Return the (x, y) coordinate for the center point of the cell that contains the specified text.  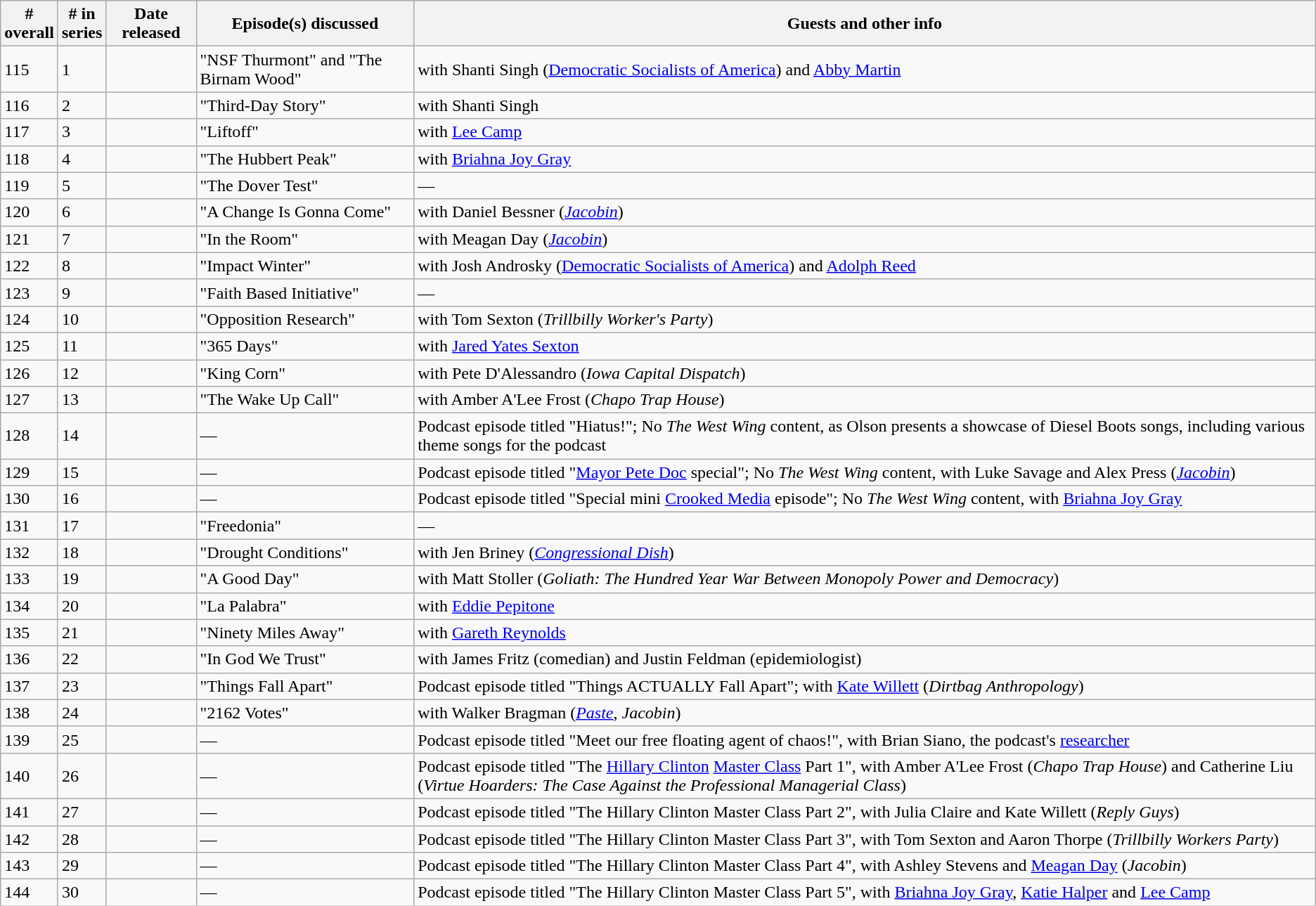
with Briahna Joy Gray (865, 159)
Podcast episode titled "Meet our free floating agent of chaos!", with Brian Siano, the podcast's researcher (865, 739)
27 (82, 812)
with Pete D'Alessandro (Iowa Capital Dispatch) (865, 373)
126 (30, 373)
Podcast episode titled "The Hillary Clinton Master Class Part 2", with Julia Claire and Kate Willett (Reply Guys) (865, 812)
19 (82, 579)
121 (30, 239)
Podcast episode titled "The Hillary Clinton Master Class Part 4", with Ashley Stevens and Meagan Day (Jacobin) (865, 866)
6 (82, 212)
131 (30, 526)
"Third-Day Story" (305, 105)
10 (82, 319)
22 (82, 659)
12 (82, 373)
23 (82, 686)
26 (82, 776)
"2162 Votes" (305, 713)
134 (30, 606)
"In God We Trust" (305, 659)
"A Good Day" (305, 579)
"The Wake Up Call" (305, 400)
with Shanti Singh (865, 105)
Podcast episode titled "The Hillary Clinton Master Class Part 3", with Tom Sexton and Aaron Thorpe (Trillbilly Workers Party) (865, 839)
with Shanti Singh (Democratic Socialists of America) and Abby Martin (865, 69)
"Opposition Research" (305, 319)
"Freedonia" (305, 526)
3 (82, 132)
29 (82, 866)
Podcast episode titled "Special mini Crooked Media episode"; No The West Wing content, with Briahna Joy Gray (865, 499)
Guests and other info (865, 24)
with Daniel Bessner (Jacobin) (865, 212)
116 (30, 105)
Podcast episode titled "Things ACTUALLY Fall Apart"; with Kate Willett (Dirtbag Anthropology) (865, 686)
143 (30, 866)
5 (82, 186)
141 (30, 812)
136 (30, 659)
with Josh Androsky (Democratic Socialists of America) and Adolph Reed (865, 266)
21 (82, 633)
"A Change Is Gonna Come" (305, 212)
with Jared Yates Sexton (865, 346)
with Lee Camp (865, 132)
125 (30, 346)
127 (30, 400)
11 (82, 346)
with Gareth Reynolds (865, 633)
with Jen Briney (Congressional Dish) (865, 552)
"365 Days" (305, 346)
139 (30, 739)
9 (82, 292)
with Matt Stoller (Goliath: The Hundred Year War Between Monopoly Power and Democracy) (865, 579)
15 (82, 472)
115 (30, 69)
"Liftoff" (305, 132)
25 (82, 739)
129 (30, 472)
119 (30, 186)
"Things Fall Apart" (305, 686)
120 (30, 212)
30 (82, 893)
with Eddie Pepitone (865, 606)
"La Palabra" (305, 606)
118 (30, 159)
with Tom Sexton (Trillbilly Worker's Party) (865, 319)
Podcast episode titled "The Hillary Clinton Master Class Part 5", with Briahna Joy Gray, Katie Halper and Lee Camp (865, 893)
138 (30, 713)
133 (30, 579)
137 (30, 686)
132 (30, 552)
24 (82, 713)
140 (30, 776)
with James Fritz (comedian) and Justin Feldman (epidemiologist) (865, 659)
"The Hubbert Peak" (305, 159)
117 (30, 132)
123 (30, 292)
1 (82, 69)
7 (82, 239)
16 (82, 499)
2 (82, 105)
with Walker Bragman (Paste, Jacobin) (865, 713)
17 (82, 526)
"Ninety Miles Away" (305, 633)
#overall (30, 24)
14 (82, 436)
"King Corn" (305, 373)
8 (82, 266)
"Faith Based Initiative" (305, 292)
# inseries (82, 24)
"In the Room" (305, 239)
122 (30, 266)
4 (82, 159)
Podcast episode titled "Mayor Pete Doc special"; No The West Wing content, with Luke Savage and Alex Press (Jacobin) (865, 472)
28 (82, 839)
with Amber A'Lee Frost (Chapo Trap House) (865, 400)
142 (30, 839)
"The Dover Test" (305, 186)
135 (30, 633)
"Drought Conditions" (305, 552)
with Meagan Day (Jacobin) (865, 239)
"Impact Winter" (305, 266)
124 (30, 319)
"NSF Thurmont" and "The Birnam Wood" (305, 69)
128 (30, 436)
130 (30, 499)
13 (82, 400)
18 (82, 552)
144 (30, 893)
Episode(s) discussed (305, 24)
20 (82, 606)
Date released (151, 24)
